Search for the cell housing the specified text and yield its [X, Y] center coordinate. 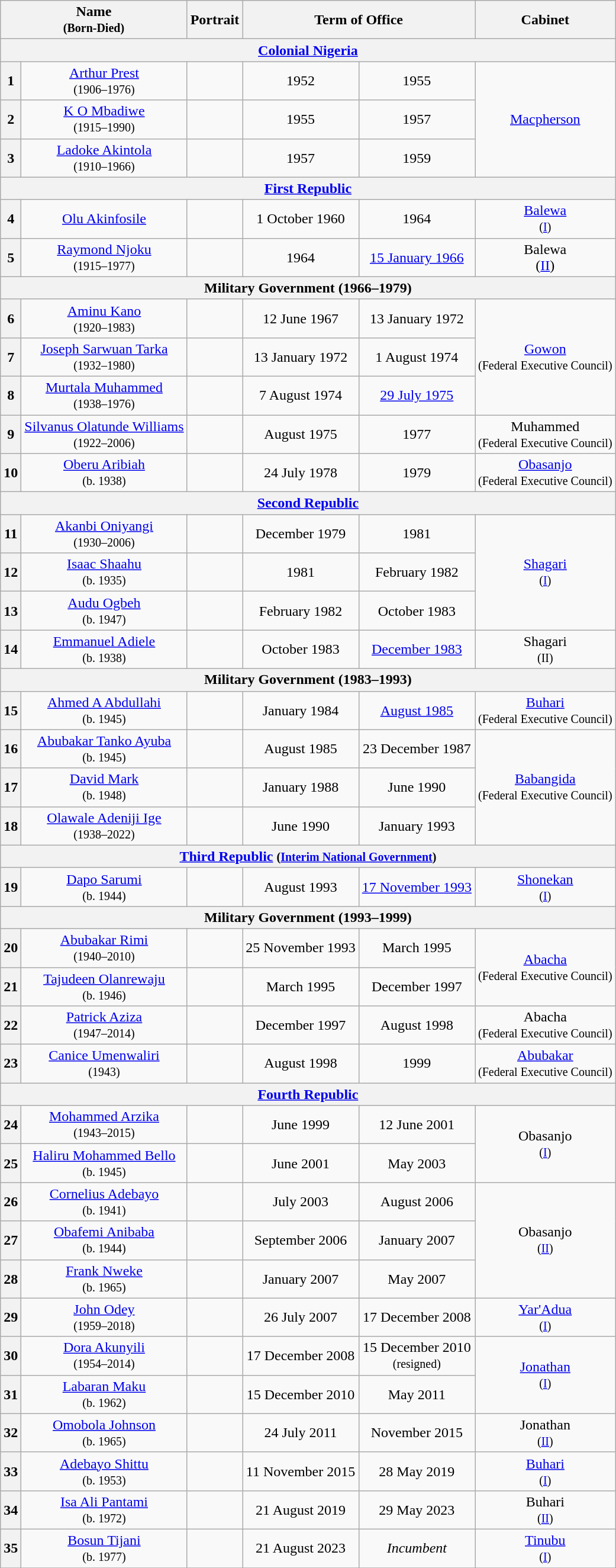
January 1988 [301, 788]
Patrick Aziza(1947–2014) [104, 1026]
Obasanjo(Federal Executive Council) [546, 473]
Adebayo Shittu(b. 1953) [104, 1471]
First Republic [308, 188]
Oberu Aribiah(b. 1938) [104, 473]
12 [11, 572]
28 May 2019 [417, 1471]
Cornelius Adebayo(b. 1941) [104, 1202]
24 [11, 1125]
Isa Ali Pantami(b. 1972) [104, 1510]
Murtala Muhammed(1938–1976) [104, 396]
Omobola Johnson(b. 1965) [104, 1433]
14 [11, 649]
Abubakar Rimi(1940–2010) [104, 947]
Dapo Sarumi(b. 1944) [104, 887]
17 November 1993 [417, 887]
Fourth Republic [308, 1094]
Obafemi Anibaba(b. 1944) [104, 1240]
August 1993 [301, 887]
Incumbent [417, 1548]
31 [11, 1394]
25 November 1993 [301, 947]
Arthur Prest(1906–1976) [104, 81]
Macpherson [546, 120]
Balewa(II) [546, 257]
19 [11, 887]
June 2001 [301, 1163]
May 2011 [417, 1394]
12 June 2001 [417, 1125]
1959 [417, 158]
Yar'Adua(I) [546, 1317]
Buhari(II) [546, 1510]
John Odey(1959–2018) [104, 1317]
May 2007 [417, 1279]
Canice Umenwaliri(1943) [104, 1063]
January 1984 [301, 711]
24 July 1978 [301, 473]
Tinubu(I) [546, 1548]
Tajudeen Olanrewaju(b. 1946) [104, 987]
Name(Born-Died) [93, 20]
Labaran Maku(b. 1962) [104, 1394]
8 [11, 396]
2 [11, 120]
33 [11, 1471]
Jonathan(II) [546, 1433]
November 2015 [417, 1433]
20 [11, 947]
5 [11, 257]
Balewa(I) [546, 219]
13 [11, 611]
4 [11, 219]
Buhari(I) [546, 1471]
1977 [417, 433]
David Mark(b. 1948) [104, 788]
15 [11, 711]
15 January 1966 [417, 257]
Emmanuel Adiele(b. 1938) [104, 649]
18 [11, 825]
21 [11, 987]
15 December 2010 [301, 1394]
Gowon(Federal Executive Council) [546, 356]
Raymond Njoku(1915–1977) [104, 257]
Second Republic [308, 503]
32 [11, 1433]
Third Republic (Interim National Government) [308, 856]
21 August 2023 [301, 1548]
23 December 1987 [417, 748]
29 [11, 1317]
August 1975 [301, 433]
26 July 2007 [301, 1317]
Aminu Kano(1920–1983) [104, 319]
Buhari(Federal Executive Council) [546, 711]
Portrait [215, 20]
23 [11, 1063]
24 July 2011 [301, 1433]
Babangida(Federal Executive Council) [546, 788]
Jonathan(I) [546, 1375]
August 2006 [417, 1202]
Frank Nweke(b. 1965) [104, 1279]
1 October 1960 [301, 219]
Audu Ogbeh(b. 1947) [104, 611]
16 [11, 748]
29 May 2023 [417, 1510]
3 [11, 158]
28 [11, 1279]
Ahmed A Abdullahi(b. 1945) [104, 711]
Haliru Mohammed Bello(b. 1945) [104, 1163]
Bosun Tijani(b. 1977) [104, 1548]
1999 [417, 1063]
12 June 1967 [301, 319]
1979 [417, 473]
Cabinet [546, 20]
6 [11, 319]
Olu Akinfosile [104, 219]
Obasanjo(II) [546, 1240]
1 [11, 81]
1 August 1974 [417, 356]
Shagari(II) [546, 649]
K O Mbadiwe(1915–1990) [104, 120]
11 November 2015 [301, 1471]
17 [11, 788]
Silvanus Olatunde Williams(1922–2006) [104, 433]
25 [11, 1163]
Joseph Sarwuan Tarka(1932–1980) [104, 356]
Dora Akunyili(1954–2014) [104, 1356]
Shagari(I) [546, 572]
21 August 2019 [301, 1510]
Mohammed Arzika(1943–2015) [104, 1125]
29 July 1975 [417, 396]
26 [11, 1202]
Term of Office [359, 20]
1952 [301, 81]
7 August 1974 [301, 396]
June 1999 [301, 1125]
35 [11, 1548]
Obasanjo(I) [546, 1144]
9 [11, 433]
7 [11, 356]
34 [11, 1510]
Shonekan(I) [546, 887]
July 2003 [301, 1202]
Military Government (1993–1999) [308, 917]
Military Government (1983–1993) [308, 680]
11 [11, 534]
30 [11, 1356]
December 1979 [301, 534]
May 2003 [417, 1163]
Ladoke Akintola(1910–1966) [104, 158]
Olawale Adeniji Ige(1938–2022) [104, 825]
Abubakar Tanko Ayuba(b. 1945) [104, 748]
15 December 2010(resigned) [417, 1356]
Military Government (1966–1979) [308, 288]
Isaac Shaahu(b. 1935) [104, 572]
27 [11, 1240]
Muhammed(Federal Executive Council) [546, 433]
December 1983 [417, 649]
Colonial Nigeria [308, 50]
September 2006 [301, 1240]
10 [11, 473]
22 [11, 1026]
Akanbi Oniyangi(1930–2006) [104, 534]
January 1993 [417, 825]
Abubakar(Federal Executive Council) [546, 1063]
